Return the [X, Y] coordinate for the center point of the cell that contains the specified text.  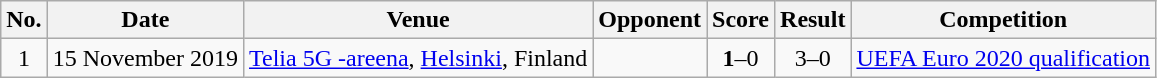
1 [24, 58]
Score [741, 20]
Venue [418, 20]
Telia 5G -areena, Helsinki, Finland [418, 58]
15 November 2019 [145, 58]
UEFA Euro 2020 qualification [1004, 58]
Opponent [650, 20]
Result [813, 20]
Competition [1004, 20]
Date [145, 20]
3–0 [813, 58]
No. [24, 20]
1–0 [741, 58]
